Locate the cell with the specified text and output its [X, Y] center coordinate. 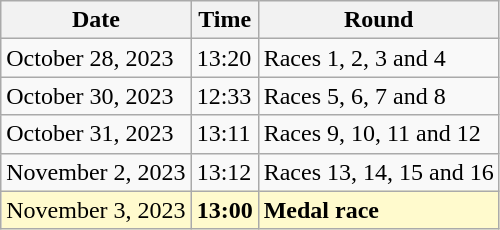
Races 5, 6, 7 and 8 [378, 96]
Round [378, 20]
October 28, 2023 [96, 58]
Races 9, 10, 11 and 12 [378, 134]
November 3, 2023 [96, 210]
November 2, 2023 [96, 172]
Races 1, 2, 3 and 4 [378, 58]
12:33 [224, 96]
Date [96, 20]
October 30, 2023 [96, 96]
13:11 [224, 134]
October 31, 2023 [96, 134]
Races 13, 14, 15 and 16 [378, 172]
13:00 [224, 210]
13:12 [224, 172]
13:20 [224, 58]
Medal race [378, 210]
Time [224, 20]
